Capture the cell that displays the provided text and extract its [X, Y] central coordinate. 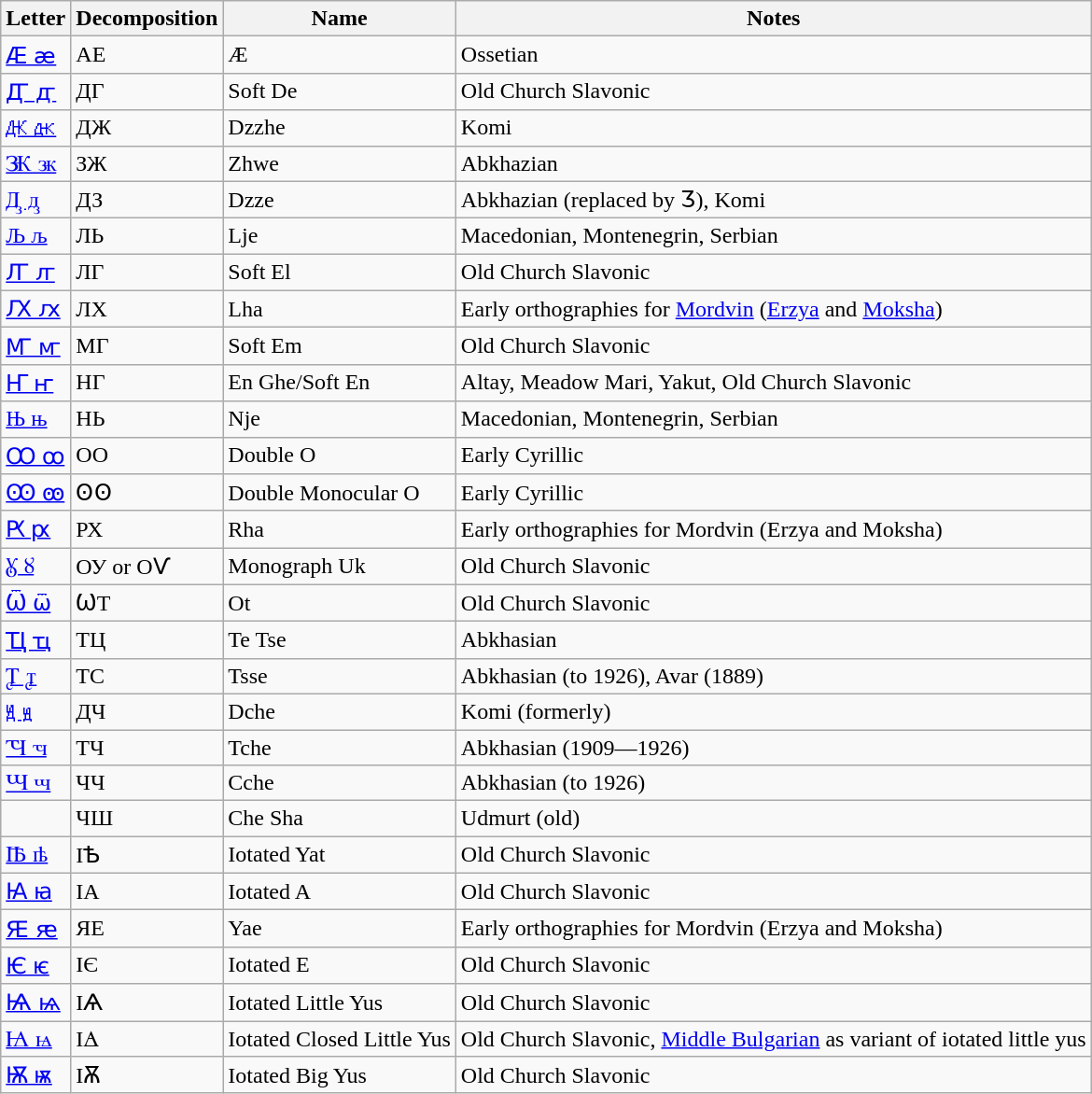
Iotated E [340, 965]
Yae [340, 929]
Iotated Little Yus [340, 1003]
ЗЖ [147, 163]
Dzzhe [340, 128]
Cche [340, 783]
Soft El [340, 273]
Ѥ ѥ [35, 965]
Ѿ ѿ [35, 603]
Abkhazian [773, 163]
Њ њ [35, 419]
Ꙥ ꙥ [35, 273]
Tsse [340, 676]
ІꙘ [147, 1039]
ЛЬ [147, 236]
Abkhasian (to 1926), Avar (1889) [773, 676]
ЯЕ [147, 929]
Komi [773, 128]
Ꙓ ꙓ [35, 855]
ІА [147, 891]
Ꚉ ꚉ [35, 200]
Lje [340, 236]
ТС [147, 676]
ІѦ [147, 1003]
Ԭ ԭ [35, 711]
Zhwe [340, 163]
Name [340, 19]
Letter [35, 19]
Soft Em [340, 346]
Iotated Big Yus [340, 1075]
ОО [147, 456]
ОУ or ОѴ [147, 567]
Ԕ ԕ [35, 309]
ЧЧ [147, 783]
Komi (formerly) [773, 711]
Decomposition [147, 19]
Ꚅ ꚅ [35, 163]
Ꙝ ꙝ [35, 1039]
Ҵ ҵ [35, 640]
Ѭ ѭ [35, 1075]
En Ghe/Soft En [340, 383]
Che Sha [340, 819]
РХ [147, 529]
ЛГ [147, 273]
Ҥ ҥ [35, 383]
Abkhazian (replaced by Ӡ), Komi [773, 200]
Dche [340, 711]
ДГ [147, 91]
Double O [340, 456]
Ꚓ ꚓ [35, 748]
Altay, Meadow Mari, Yakut, Old Church Slavonic [773, 383]
Abkhasian [773, 640]
Ꙧ ꙧ [35, 346]
Ꙋ ꙋ [35, 567]
Soft De [340, 91]
Ꚇ ꚇ [35, 783]
АЕ [147, 55]
Ӕ ӕ [35, 55]
Ossetian [773, 55]
Dzze [340, 200]
ЛХ [147, 309]
ꙨꙨ [147, 493]
Nje [340, 419]
МГ [147, 346]
Ѩ ѩ [35, 1003]
Abkhasian (1909—1926) [773, 748]
Љ љ [35, 236]
Ꚑ ꚑ [35, 676]
Notes [773, 19]
ІѢ [147, 855]
ІЄ [147, 965]
Iotated A [340, 891]
Ot [340, 603]
ДЧ [147, 711]
ДЗ [147, 200]
Double Monocular O [340, 493]
Lha [340, 309]
ІѪ [147, 1075]
НЬ [147, 419]
Iotated Yat [340, 855]
Ꙗ ꙗ [35, 891]
Ꙭ ꙭ [35, 493]
Ԗ ԗ [35, 529]
ТЧ [147, 748]
Ꚙ ꚙ [35, 456]
Iotated Closed Little Yus [340, 1039]
Monograph Uk [340, 567]
Æ [340, 55]
Ԫ ԫ [35, 128]
Ꙣ ꙣ [35, 91]
Te Tse [340, 640]
ТЦ [147, 640]
ѠТ [147, 603]
ДЖ [147, 128]
Old Church Slavonic, Middle Bulgarian as variant of iotated little yus [773, 1039]
НГ [147, 383]
Ԙ ԙ [35, 929]
Tche [340, 748]
Udmurt (old) [773, 819]
Abkhasian (to 1926) [773, 783]
Rha [340, 529]
ЧШ [147, 819]
